Output the (x, y) coordinate of the center of the cell containing the given text.  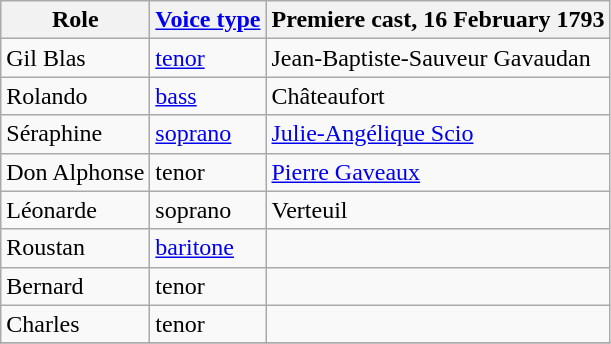
baritone (208, 248)
Gil Blas (76, 58)
Pierre Gaveaux (438, 172)
Don Alphonse (76, 172)
Role (76, 20)
Premiere cast, 16 February 1793 (438, 20)
Voice type (208, 20)
Séraphine (76, 134)
Verteuil (438, 210)
Bernard (76, 286)
Julie-Angélique Scio (438, 134)
bass (208, 96)
Jean-Baptiste-Sauveur Gavaudan (438, 58)
Léonarde (76, 210)
Roustan (76, 248)
Charles (76, 324)
Rolando (76, 96)
Châteaufort (438, 96)
